Find where the given text appears and provide that cell's center as (X, Y) coordinate. 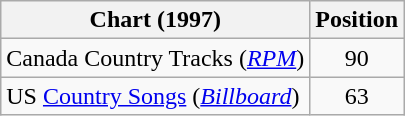
Chart (1997) (156, 20)
Canada Country Tracks (RPM) (156, 58)
63 (357, 96)
US Country Songs (Billboard) (156, 96)
Position (357, 20)
90 (357, 58)
